From the cell containing the given text, extract its center point as (X, Y) coordinate. 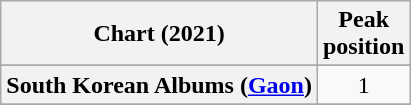
Peakposition (363, 34)
Chart (2021) (160, 34)
1 (363, 85)
South Korean Albums (Gaon) (160, 85)
